Extract the [X, Y] coordinate from the center of the cell holding the provided text.  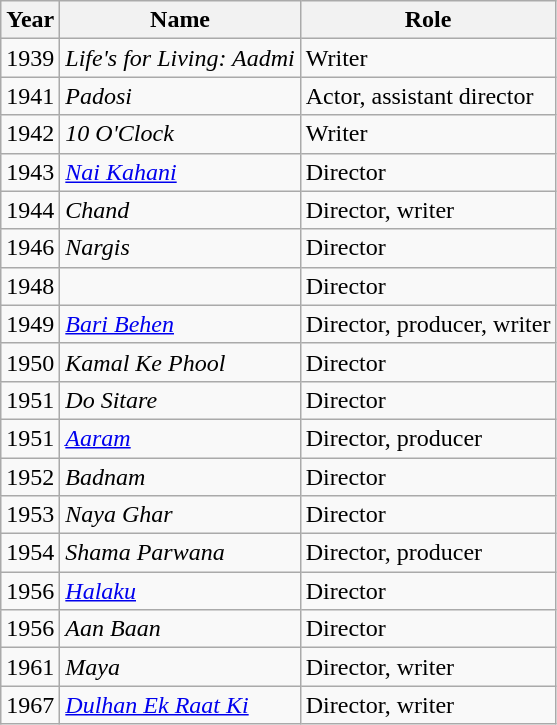
1942 [30, 134]
1967 [30, 705]
Do Sitare [180, 400]
1944 [30, 210]
Padosi [180, 96]
Aan Baan [180, 629]
1954 [30, 553]
1946 [30, 248]
Actor, assistant director [428, 96]
Shama Parwana [180, 553]
Nargis [180, 248]
Director, producer, writer [428, 324]
1950 [30, 362]
1949 [30, 324]
1948 [30, 286]
Naya Ghar [180, 515]
Bari Behen [180, 324]
1952 [30, 477]
Badnam [180, 477]
Aaram [180, 438]
Halaku [180, 591]
Chand [180, 210]
Name [180, 20]
1943 [30, 172]
1939 [30, 58]
Year [30, 20]
Life's for Living: Aadmi [180, 58]
Role [428, 20]
1941 [30, 96]
10 O'Clock [180, 134]
Dulhan Ek Raat Ki [180, 705]
1961 [30, 667]
Nai Kahani [180, 172]
1953 [30, 515]
Maya [180, 667]
Kamal Ke Phool [180, 362]
